Detect which cell encompasses the target text, then output its [X, Y] center coordinate. 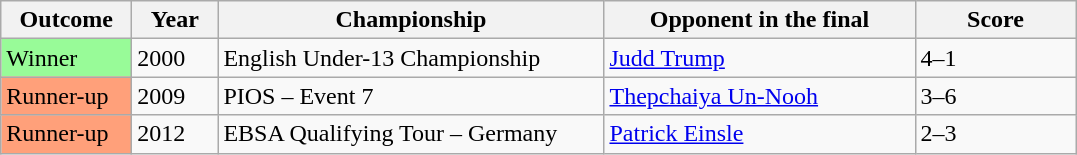
Thepchaiya Un-Nooh [760, 96]
2000 [175, 58]
3–6 [996, 96]
Judd Trump [760, 58]
Patrick Einsle [760, 134]
2–3 [996, 134]
English Under-13 Championship [411, 58]
2012 [175, 134]
Outcome [66, 20]
Championship [411, 20]
2009 [175, 96]
Winner [66, 58]
Year [175, 20]
PIOS – Event 7 [411, 96]
4–1 [996, 58]
Score [996, 20]
Opponent in the final [760, 20]
EBSA Qualifying Tour – Germany [411, 134]
